Return the (X, Y) coordinate for the center point of the cell that contains the specified text.  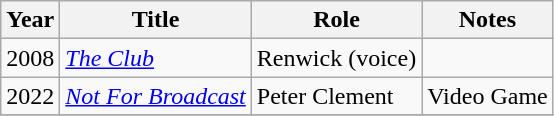
Role (336, 20)
2008 (30, 58)
Video Game (488, 96)
Renwick (voice) (336, 58)
Peter Clement (336, 96)
Not For Broadcast (156, 96)
2022 (30, 96)
Year (30, 20)
Notes (488, 20)
Title (156, 20)
The Club (156, 58)
